Capture the cell that displays the provided text and extract its [X, Y] central coordinate. 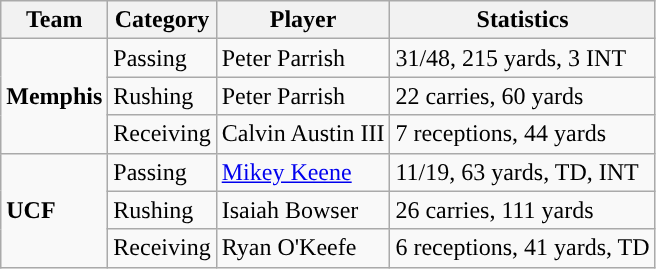
Team [54, 20]
UCF [54, 210]
Category [162, 20]
11/19, 63 yards, TD, INT [522, 172]
Statistics [522, 20]
Mikey Keene [303, 172]
26 carries, 111 yards [522, 210]
22 carries, 60 yards [522, 96]
Calvin Austin III [303, 134]
7 receptions, 44 yards [522, 134]
Memphis [54, 96]
31/48, 215 yards, 3 INT [522, 58]
6 receptions, 41 yards, TD [522, 248]
Ryan O'Keefe [303, 248]
Player [303, 20]
Isaiah Bowser [303, 210]
